From the cell containing the given text, extract its center point as [x, y] coordinate. 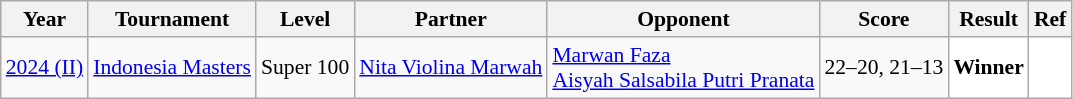
Score [884, 19]
Super 100 [305, 68]
22–20, 21–13 [884, 68]
2024 (II) [44, 68]
Opponent [683, 19]
Year [44, 19]
Marwan Faza Aisyah Salsabila Putri Pranata [683, 68]
Ref [1050, 19]
Tournament [172, 19]
Partner [450, 19]
Winner [988, 68]
Indonesia Masters [172, 68]
Level [305, 19]
Nita Violina Marwah [450, 68]
Result [988, 19]
